Locate the cell with the specified text and output its (X, Y) center coordinate. 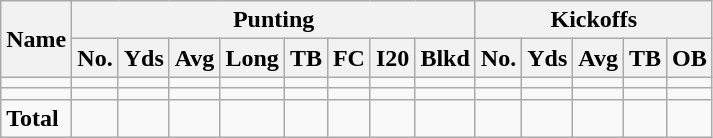
Name (36, 39)
Long (252, 58)
I20 (392, 58)
Total (36, 118)
Kickoffs (594, 20)
OB (690, 58)
FC (348, 58)
Punting (274, 20)
Blkd (445, 58)
